Return (X, Y) of the center of cell containing provided text 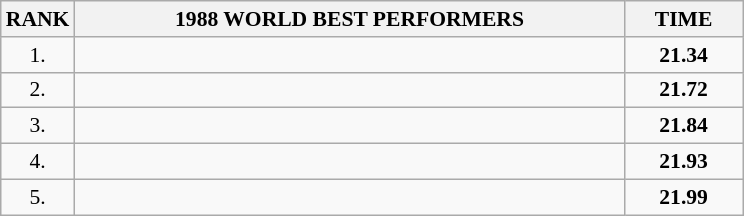
21.99 (684, 197)
RANK (38, 19)
3. (38, 126)
1. (38, 55)
TIME (684, 19)
2. (38, 90)
21.72 (684, 90)
21.93 (684, 162)
4. (38, 162)
1988 WORLD BEST PERFORMERS (349, 19)
5. (38, 197)
21.84 (684, 126)
21.34 (684, 55)
